Search for the cell housing the specified text and yield its (X, Y) center coordinate. 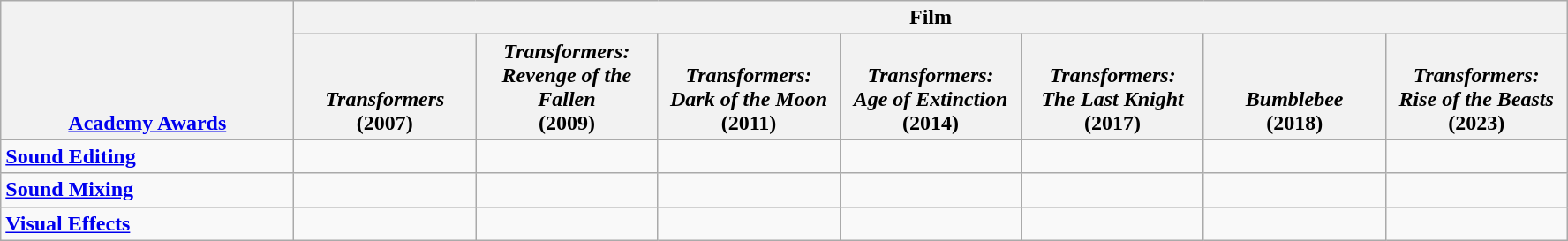
Film (931, 18)
Transformers: Dark of the Moon (2011) (749, 87)
Academy Awards (147, 71)
Sound Mixing (147, 190)
Transformers: Revenge of the Fallen (2009) (567, 87)
Transformers: Rise of the Beasts (2023) (1476, 87)
Sound Editing (147, 156)
Transformers: Age of Extinction (2014) (931, 87)
Visual Effects (147, 223)
Transformers: The Last Knight (2017) (1112, 87)
Transformers (2007) (385, 87)
Bumblebee (2018) (1294, 87)
